For the text-containing cell, return its midpoint in (X, Y) coordinate format. 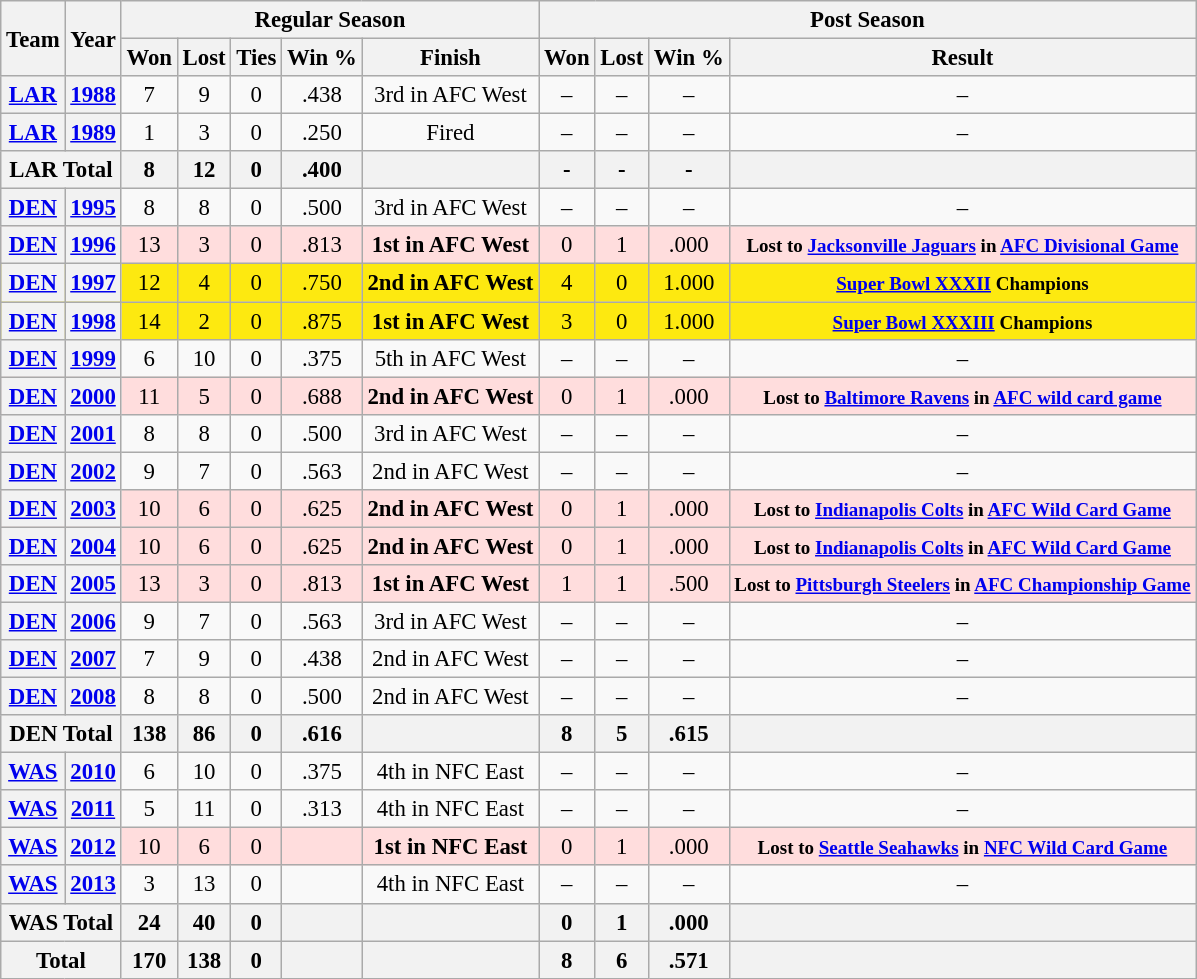
Super Bowl XXXIII Champions (962, 321)
Super Bowl XXXII Champions (962, 283)
2000 (93, 396)
2013 (93, 885)
.875 (322, 321)
DEN Total (61, 734)
Lost to Baltimore Ravens in AFC wild card game (962, 396)
.313 (322, 809)
.571 (689, 960)
2012 (93, 847)
Year (93, 38)
.250 (322, 133)
2011 (93, 809)
2010 (93, 772)
.616 (322, 734)
24 (149, 922)
Lost to Seattle Seahawks in NFC Wild Card Game (962, 847)
Regular Season (330, 20)
1995 (93, 208)
2004 (93, 546)
Post Season (868, 20)
2003 (93, 509)
LAR Total (61, 170)
1989 (93, 133)
1988 (93, 95)
.750 (322, 283)
.688 (322, 396)
Result (962, 58)
170 (149, 960)
Lost to Jacksonville Jaguars in AFC Divisional Game (962, 245)
2001 (93, 433)
5th in AFC West (450, 358)
40 (204, 922)
Fired (450, 133)
2005 (93, 584)
Team (33, 38)
2002 (93, 471)
Total (61, 960)
2007 (93, 659)
.615 (689, 734)
1st in NFC East (450, 847)
1998 (93, 321)
1999 (93, 358)
.400 (322, 170)
86 (204, 734)
1996 (93, 245)
Lost to Pittsburgh Steelers in AFC Championship Game (962, 584)
2008 (93, 697)
Finish (450, 58)
2 (204, 321)
14 (149, 321)
2006 (93, 621)
1997 (93, 283)
Ties (256, 58)
WAS Total (61, 922)
